Scan for the cell matching the given text and deliver its (x, y) coordinate at center. 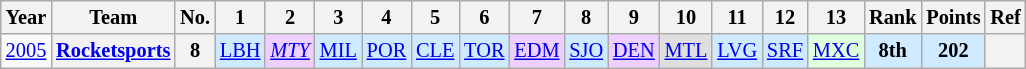
Year (26, 17)
2 (290, 17)
11 (737, 17)
Team (113, 17)
SRF (785, 51)
POR (386, 51)
4 (386, 17)
10 (686, 17)
9 (634, 17)
MTL (686, 51)
13 (836, 17)
LVG (737, 51)
SJO (586, 51)
Rocketsports (113, 51)
EDM (536, 51)
3 (338, 17)
1 (240, 17)
7 (536, 17)
5 (435, 17)
Rank (892, 17)
6 (484, 17)
DEN (634, 51)
MXC (836, 51)
MIL (338, 51)
Ref (1005, 17)
202 (953, 51)
12 (785, 17)
2005 (26, 51)
CLE (435, 51)
TOR (484, 51)
LBH (240, 51)
8th (892, 51)
Points (953, 17)
MTY (290, 51)
No. (195, 17)
